Return the [X, Y] coordinate for the center point of the cell that contains the specified text.  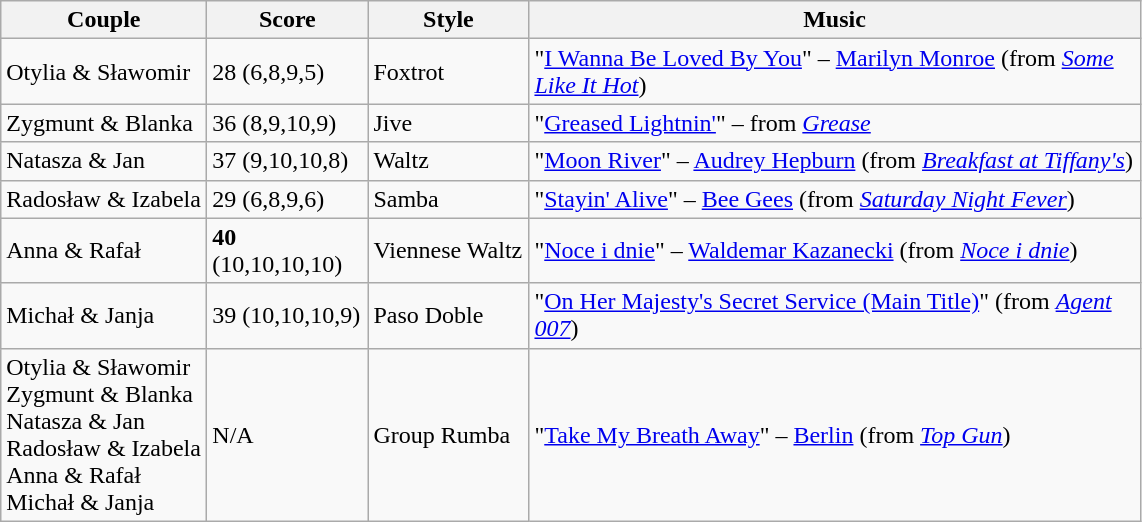
Group Rumba [448, 434]
Jive [448, 123]
Michał & Janja [104, 316]
Score [288, 20]
28 (6,8,9,5) [288, 72]
Samba [448, 199]
"Stayin' Alive" – Bee Gees (from Saturday Night Fever) [834, 199]
36 (8,9,10,9) [288, 123]
Otylia & SławomirZygmunt & BlankaNatasza & JanRadosław & IzabelaAnna & RafałMichał & Janja [104, 434]
"I Wanna Be Loved By You" – Marilyn Monroe (from Some Like It Hot) [834, 72]
"Moon River" – Audrey Hepburn (from Breakfast at Tiffany's) [834, 161]
Music [834, 20]
Style [448, 20]
40 (10,10,10,10) [288, 250]
37 (9,10,10,8) [288, 161]
Zygmunt & Blanka [104, 123]
"Take My Breath Away" – Berlin (from Top Gun) [834, 434]
Otylia & Sławomir [104, 72]
Anna & Rafał [104, 250]
"Greased Lightnin'" – from Grease [834, 123]
Paso Doble [448, 316]
"Noce i dnie" – Waldemar Kazanecki (from Noce i dnie) [834, 250]
29 (6,8,9,6) [288, 199]
Radosław & Izabela [104, 199]
Viennese Waltz [448, 250]
Foxtrot [448, 72]
Waltz [448, 161]
Natasza & Jan [104, 161]
Couple [104, 20]
"On Her Majesty's Secret Service (Main Title)" (from Agent 007) [834, 316]
N/A [288, 434]
39 (10,10,10,9) [288, 316]
